From the cell containing the given text, extract its center point as [x, y] coordinate. 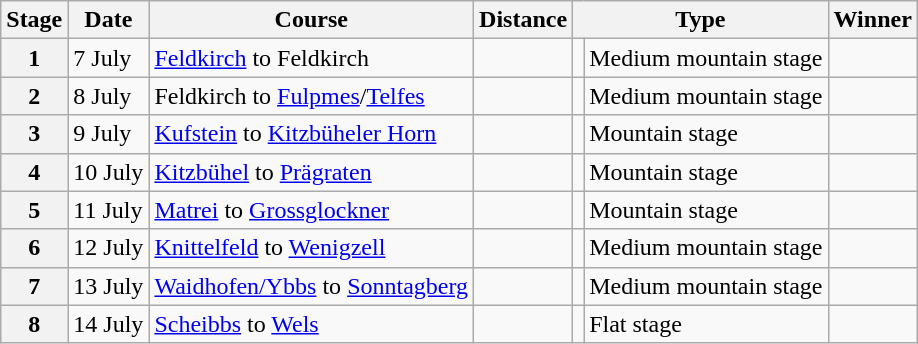
2 [34, 96]
4 [34, 172]
Kitzbühel to Prägraten [312, 172]
3 [34, 134]
Matrei to Grossglockner [312, 210]
14 July [108, 324]
Course [312, 20]
Winner [872, 20]
Knittelfeld to Wenigzell [312, 248]
Waidhofen/Ybbs to Sonntagberg [312, 286]
13 July [108, 286]
6 [34, 248]
11 July [108, 210]
Kufstein to Kitzbüheler Horn [312, 134]
Feldkirch to Feldkirch [312, 58]
Date [108, 20]
8 July [108, 96]
Stage [34, 20]
Distance [524, 20]
5 [34, 210]
7 [34, 286]
8 [34, 324]
Flat stage [706, 324]
7 July [108, 58]
9 July [108, 134]
Scheibbs to Wels [312, 324]
Feldkirch to Fulpmes/Telfes [312, 96]
1 [34, 58]
12 July [108, 248]
Type [700, 20]
10 July [108, 172]
